Scan for the cell matching the given text and deliver its [X, Y] coordinate at center. 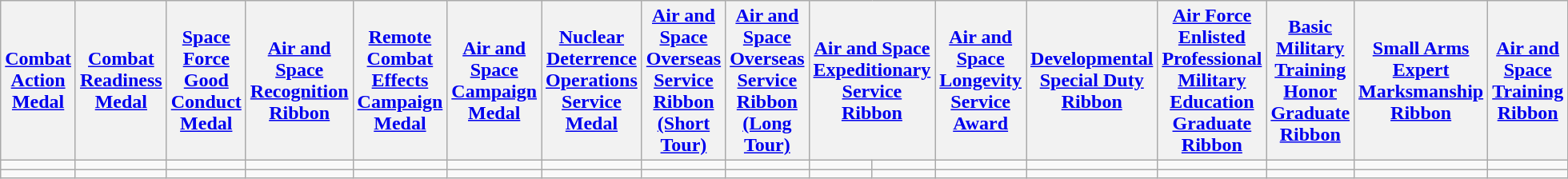
Combat Action Medal [38, 81]
Developmental Special Duty Ribbon [1092, 81]
Combat Readiness Medal [121, 81]
Air and Space Expeditionary Service Ribbon [872, 81]
Small Arms Expert Marksmanship Ribbon [1421, 81]
Air and Space Longevity Service Award [981, 81]
Space Force Good Conduct Medal [206, 81]
Air and Space Training Ribbon [1528, 81]
Air and Space Overseas Service Ribbon (Short Tour) [683, 81]
Air Force Enlisted Professional Military Education Graduate Ribbon [1212, 81]
Basic Military Training Honor Graduate Ribbon [1310, 81]
Remote Combat Effects Campaign Medal [400, 81]
Air and Space Recognition Ribbon [299, 81]
Air and Space Campaign Medal [494, 81]
Air and Space Overseas Service Ribbon (Long Tour) [767, 81]
Nuclear Deterrence Operations Service Medal [592, 81]
